Scan for the cell matching the given text and deliver its [x, y] coordinate at center. 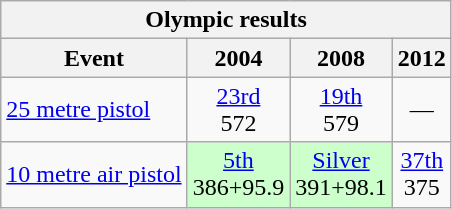
19th579 [342, 110]
Silver391+98.1 [342, 174]
10 metre air pistol [94, 174]
2008 [342, 58]
23rd572 [238, 110]
Event [94, 58]
37th375 [422, 174]
2004 [238, 58]
— [422, 110]
2012 [422, 58]
Olympic results [226, 20]
5th386+95.9 [238, 174]
25 metre pistol [94, 110]
